Output the (X, Y) coordinate of the center of the cell containing the given text.  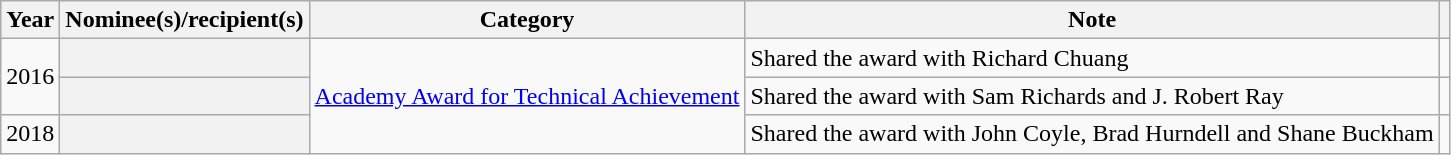
Shared the award with John Coyle, Brad Hurndell and Shane Buckham (1092, 134)
2016 (30, 77)
Note (1092, 20)
Nominee(s)/recipient(s) (184, 20)
Academy Award for Technical Achievement (527, 96)
2018 (30, 134)
Category (527, 20)
Year (30, 20)
Shared the award with Sam Richards and J. Robert Ray (1092, 96)
Shared the award with Richard Chuang (1092, 58)
